Detect which cell encompasses the target text, then output its (x, y) center coordinate. 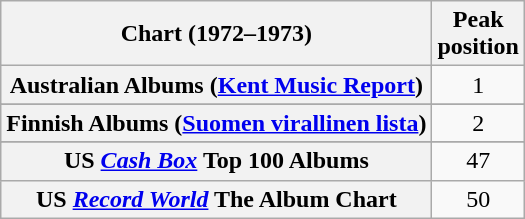
Australian Albums (Kent Music Report) (216, 85)
Peakposition (478, 34)
US Record World The Album Chart (216, 199)
Finnish Albums (Suomen virallinen lista) (216, 123)
US Cash Box Top 100 Albums (216, 161)
50 (478, 199)
1 (478, 85)
Chart (1972–1973) (216, 34)
47 (478, 161)
2 (478, 123)
